Provide the [X, Y] coordinate of the cell's center where the given text is located.  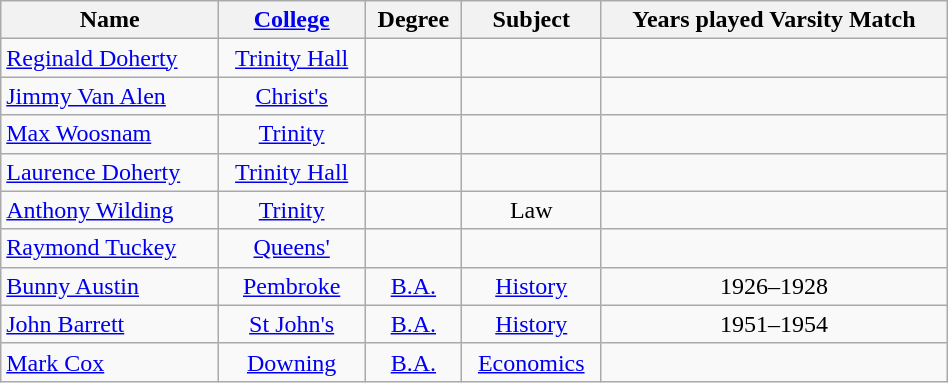
Queens' [292, 248]
Downing [292, 362]
Bunny Austin [110, 286]
Degree [414, 20]
Subject [532, 20]
Years played Varsity Match [774, 20]
Pembroke [292, 286]
1926–1928 [774, 286]
1951–1954 [774, 324]
Mark Cox [110, 362]
Law [532, 210]
John Barrett [110, 324]
St John's [292, 324]
Max Woosnam [110, 134]
Economics [532, 362]
Raymond Tuckey [110, 248]
Reginald Doherty [110, 58]
Laurence Doherty [110, 172]
College [292, 20]
Name [110, 20]
Anthony Wilding [110, 210]
Christ's [292, 96]
Jimmy Van Alen [110, 96]
